Extract the (x, y) coordinate from the center of the cell holding the provided text.  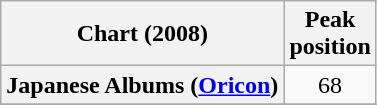
Japanese Albums (Oricon) (142, 85)
Chart (2008) (142, 34)
Peakposition (330, 34)
68 (330, 85)
